Search for the cell housing the specified text and yield its [x, y] center coordinate. 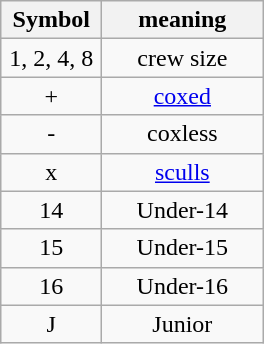
meaning [182, 20]
16 [52, 286]
1, 2, 4, 8 [52, 58]
coxless [182, 134]
Under-15 [182, 248]
crew size [182, 58]
+ [52, 96]
15 [52, 248]
Under-14 [182, 210]
14 [52, 210]
Symbol [52, 20]
Under-16 [182, 286]
coxed [182, 96]
Junior [182, 324]
- [52, 134]
x [52, 172]
J [52, 324]
sculls [182, 172]
